Scan for the cell matching the given text and deliver its [X, Y] coordinate at center. 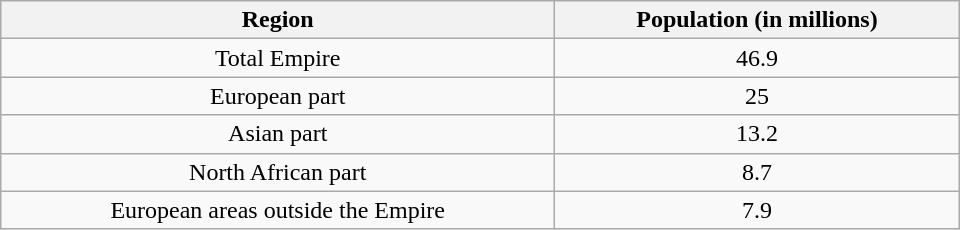
Total Empire [278, 58]
European areas outside the Empire [278, 210]
46.9 [758, 58]
North African part [278, 172]
European part [278, 96]
13.2 [758, 134]
25 [758, 96]
Region [278, 20]
Asian part [278, 134]
7.9 [758, 210]
Population (in millions) [758, 20]
8.7 [758, 172]
